Return [x, y] of the center of cell containing provided text 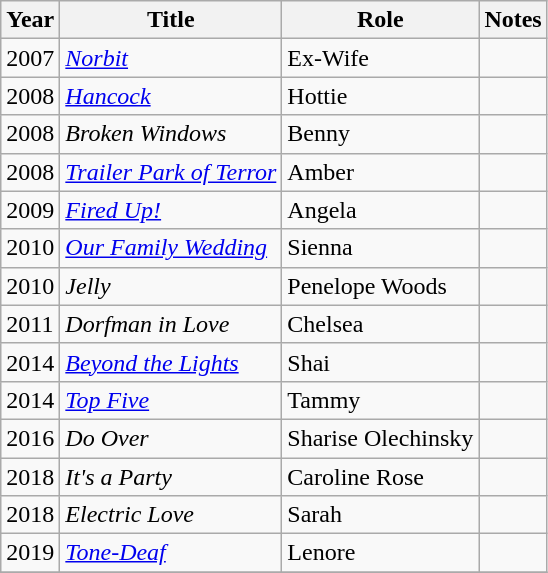
Trailer Park of Terror [171, 172]
Caroline Rose [380, 477]
Sienna [380, 248]
2007 [30, 58]
Our Family Wedding [171, 248]
Notes [513, 20]
2009 [30, 210]
Tammy [380, 400]
Hancock [171, 96]
Beyond the Lights [171, 362]
Sharise Olechinsky [380, 438]
Amber [380, 172]
It's a Party [171, 477]
Role [380, 20]
Dorfman in Love [171, 324]
Title [171, 20]
2016 [30, 438]
Electric Love [171, 515]
Shai [380, 362]
Chelsea [380, 324]
Broken Windows [171, 134]
Do Over [171, 438]
Top Five [171, 400]
Lenore [380, 553]
Year [30, 20]
Tone-Deaf [171, 553]
2019 [30, 553]
2011 [30, 324]
Penelope Woods [380, 286]
Angela [380, 210]
Jelly [171, 286]
Ex-Wife [380, 58]
Benny [380, 134]
Hottie [380, 96]
Sarah [380, 515]
Fired Up! [171, 210]
Norbit [171, 58]
